Determine the (X, Y) coordinate at the center of the cell enclosing the given text.  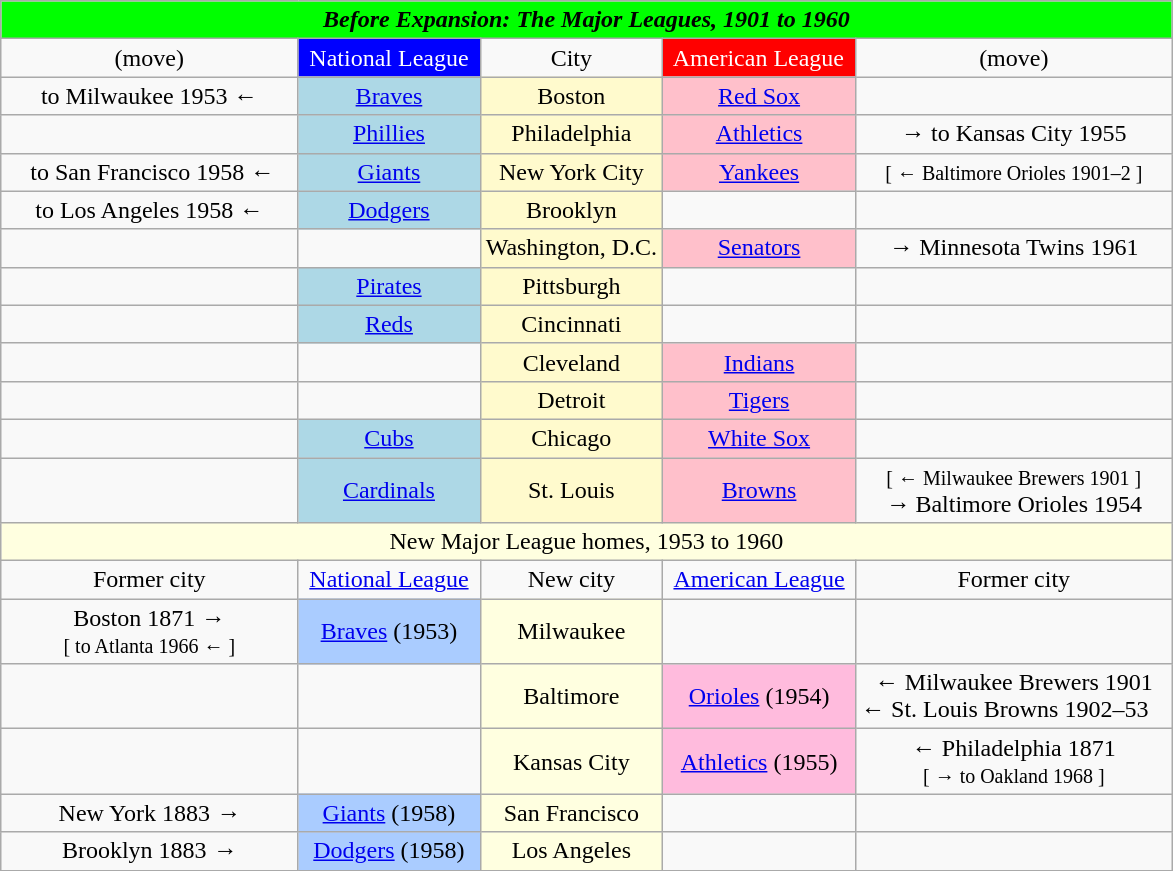
Los Angeles (571, 851)
→ Minnesota Twins 1961 (1014, 248)
Red Sox (760, 96)
Braves (389, 96)
Orioles (1954) (760, 696)
Browns (760, 490)
← Milwaukee Brewers 1901 ← St. Louis Browns 1902–53 (1014, 696)
Braves (1953) (389, 632)
Senators (760, 248)
Brooklyn 1883 → (150, 851)
New Major League homes, 1953 to 1960 (586, 542)
Brooklyn (571, 210)
Dodgers (1958) (389, 851)
Pittsburgh (571, 286)
St. Louis (571, 490)
New city (571, 580)
San Francisco (571, 813)
Boston (571, 96)
Kansas City (571, 762)
City (571, 58)
Detroit (571, 400)
Indians (760, 362)
Giants (389, 172)
Dodgers (389, 210)
Cubs (389, 438)
Philadelphia (571, 134)
Cleveland (571, 362)
Washington, D.C. (571, 248)
Tigers (760, 400)
Yankees (760, 172)
Boston 1871 →[ to Atlanta 1966 ← ] (150, 632)
Baltimore (571, 696)
New York 1883 → (150, 813)
Milwaukee (571, 632)
Athletics (760, 134)
New York City (571, 172)
[ ← Baltimore Orioles 1901–2 ] (1014, 172)
Athletics (1955) (760, 762)
to Los Angeles 1958 ← (150, 210)
Cincinnati (571, 324)
→ to Kansas City 1955 (1014, 134)
[ ← Milwaukee Brewers 1901 ]→ Baltimore Orioles 1954 (1014, 490)
Cardinals (389, 490)
Chicago (571, 438)
Before Expansion: The Major Leagues, 1901 to 1960 (586, 20)
Phillies (389, 134)
← Philadelphia 1871[ → to Oakland 1968 ] (1014, 762)
White Sox (760, 438)
Pirates (389, 286)
Reds (389, 324)
to San Francisco 1958 ← (150, 172)
to Milwaukee 1953 ← (150, 96)
Giants (1958) (389, 813)
